Capture the cell that displays the provided text and extract its (x, y) central coordinate. 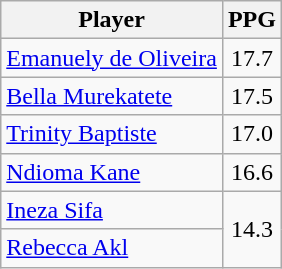
14.3 (252, 229)
Emanuely de Oliveira (112, 58)
16.6 (252, 172)
17.0 (252, 134)
Player (112, 20)
Ndioma Kane (112, 172)
PPG (252, 20)
Bella Murekatete (112, 96)
Rebecca Akl (112, 248)
Ineza Sifa (112, 210)
Trinity Baptiste (112, 134)
17.7 (252, 58)
17.5 (252, 96)
